Find where the given text appears and provide that cell's center as (X, Y) coordinate. 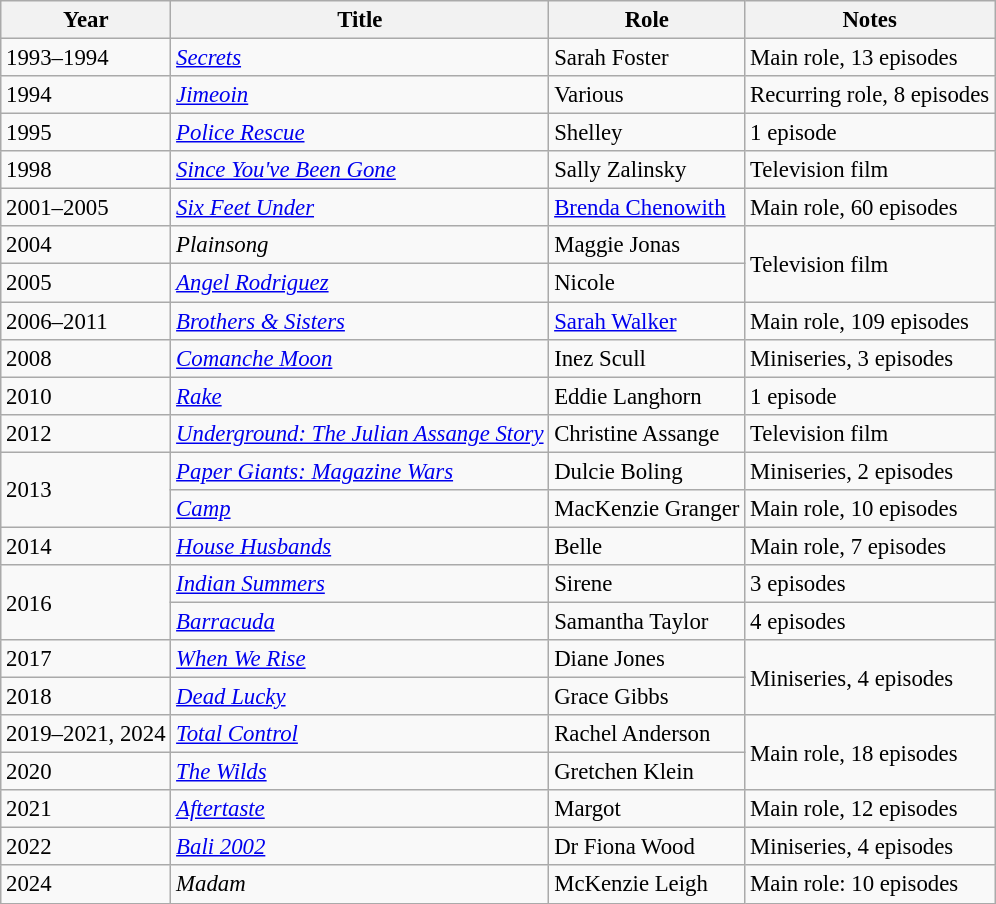
Grace Gibbs (647, 697)
Various (647, 95)
Belle (647, 546)
Secrets (360, 58)
Main role: 10 episodes (870, 885)
Underground: The Julian Assange Story (360, 433)
Miniseries, 2 episodes (870, 471)
Recurring role, 8 episodes (870, 95)
Dr Fiona Wood (647, 847)
2017 (86, 659)
Main role, 10 episodes (870, 509)
1998 (86, 170)
2018 (86, 697)
2008 (86, 358)
Dead Lucky (360, 697)
2010 (86, 396)
Diane Jones (647, 659)
1993–1994 (86, 58)
Dulcie Boling (647, 471)
3 episodes (870, 584)
Total Control (360, 734)
Paper Giants: Magazine Wars (360, 471)
Main role, 18 episodes (870, 752)
2013 (86, 490)
Main role, 60 episodes (870, 208)
2020 (86, 772)
2005 (86, 283)
Sirene (647, 584)
Bali 2002 (360, 847)
Rachel Anderson (647, 734)
Role (647, 20)
Since You've Been Gone (360, 170)
Title (360, 20)
2021 (86, 809)
Miniseries, 3 episodes (870, 358)
Angel Rodriguez (360, 283)
When We Rise (360, 659)
Christine Assange (647, 433)
Notes (870, 20)
1995 (86, 133)
Comanche Moon (360, 358)
1994 (86, 95)
Sarah Walker (647, 321)
2004 (86, 245)
Gretchen Klein (647, 772)
Main role, 12 episodes (870, 809)
Indian Summers (360, 584)
Shelley (647, 133)
Police Rescue (360, 133)
Brothers & Sisters (360, 321)
The Wilds (360, 772)
2012 (86, 433)
Main role, 13 episodes (870, 58)
Sarah Foster (647, 58)
2014 (86, 546)
Year (86, 20)
MacKenzie Granger (647, 509)
Sally Zalinsky (647, 170)
Margot (647, 809)
2016 (86, 602)
Inez Scull (647, 358)
2006–2011 (86, 321)
2022 (86, 847)
House Husbands (360, 546)
Aftertaste (360, 809)
Maggie Jonas (647, 245)
Camp (360, 509)
2024 (86, 885)
Barracuda (360, 621)
Eddie Langhorn (647, 396)
Six Feet Under (360, 208)
4 episodes (870, 621)
Jimeoin (360, 95)
McKenzie Leigh (647, 885)
2019–2021, 2024 (86, 734)
Main role, 109 episodes (870, 321)
Rake (360, 396)
Samantha Taylor (647, 621)
Main role, 7 episodes (870, 546)
2001–2005 (86, 208)
Madam (360, 885)
Brenda Chenowith (647, 208)
Nicole (647, 283)
Plainsong (360, 245)
